Scan for the cell matching the given text and deliver its (x, y) coordinate at center. 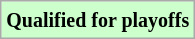
Qualified for playoffs (98, 20)
